Pinpoint the cell where the given text exists, returning its [x, y] midpoint coordinate. 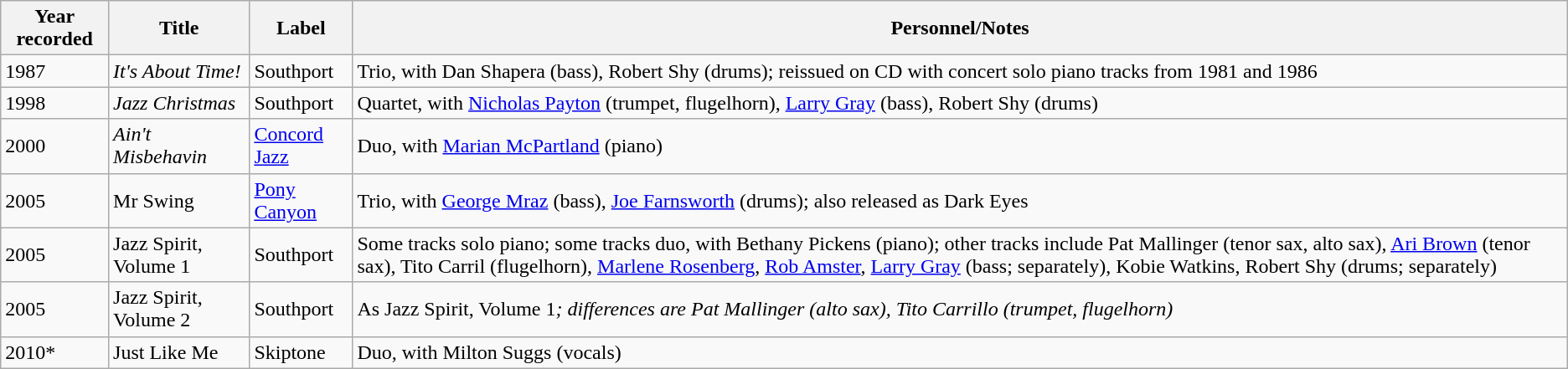
Duo, with Milton Suggs (vocals) [960, 352]
Year recorded [55, 28]
It's About Time! [179, 71]
Title [179, 28]
Mr Swing [179, 201]
Jazz Christmas [179, 103]
Jazz Spirit, Volume 2 [179, 310]
Personnel/Notes [960, 28]
As Jazz Spirit, Volume 1; differences are Pat Mallinger (alto sax), Tito Carrillo (trumpet, flugelhorn) [960, 310]
Trio, with George Mraz (bass), Joe Farnsworth (drums); also released as Dark Eyes [960, 201]
Concord Jazz [302, 146]
2010* [55, 352]
Duo, with Marian McPartland (piano) [960, 146]
Skiptone [302, 352]
Label [302, 28]
Trio, with Dan Shapera (bass), Robert Shy (drums); reissued on CD with concert solo piano tracks from 1981 and 1986 [960, 71]
Pony Canyon [302, 201]
2000 [55, 146]
1998 [55, 103]
Just Like Me [179, 352]
1987 [55, 71]
Quartet, with Nicholas Payton (trumpet, flugelhorn), Larry Gray (bass), Robert Shy (drums) [960, 103]
Ain't Misbehavin [179, 146]
Jazz Spirit, Volume 1 [179, 254]
